Identify which cell holds the provided text, then report its (X, Y) central coordinate. 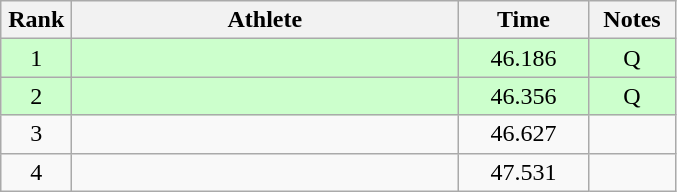
1 (36, 58)
47.531 (524, 172)
Notes (632, 20)
Rank (36, 20)
46.627 (524, 134)
Time (524, 20)
Athlete (265, 20)
46.356 (524, 96)
46.186 (524, 58)
3 (36, 134)
4 (36, 172)
2 (36, 96)
